Scan for the cell matching the given text and deliver its [X, Y] coordinate at center. 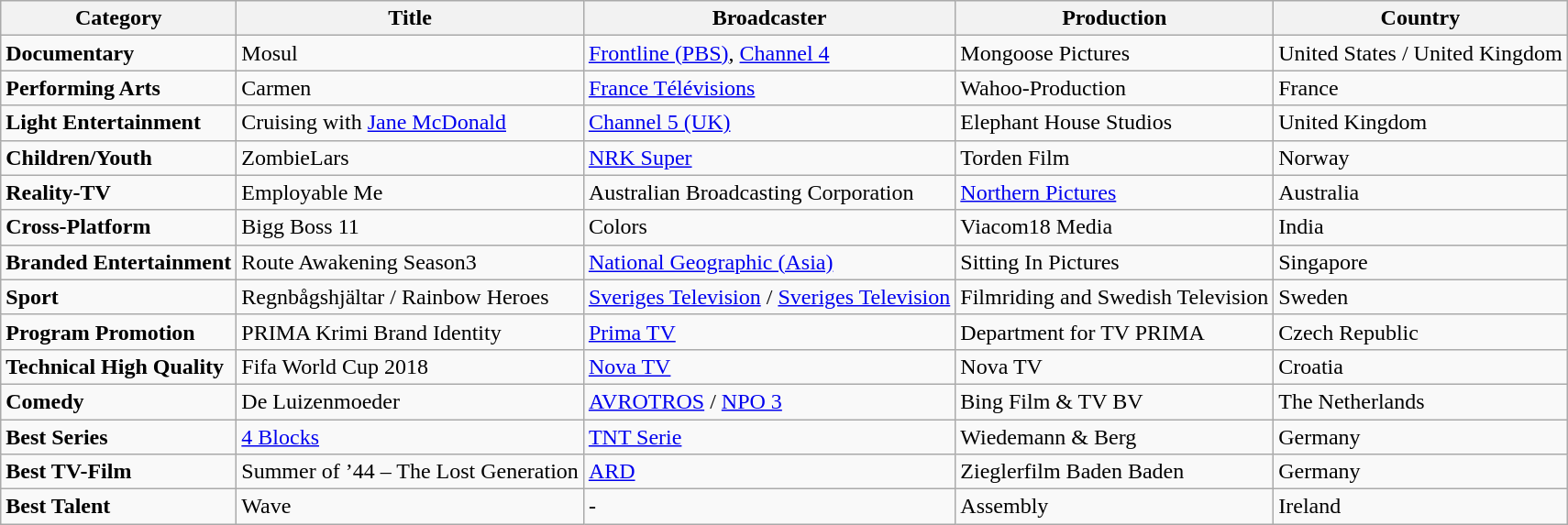
Torden Film [1115, 158]
Channel 5 (UK) [768, 123]
Mongoose Pictures [1115, 53]
Employable Me [411, 192]
Production [1115, 18]
Children/Youth [119, 158]
Wiedemann & Berg [1115, 437]
Title [411, 18]
Mosul [411, 53]
AVROTROS / NPO 3 [768, 401]
Sitting In Pictures [1115, 262]
Best Series [119, 437]
Reality-TV [119, 192]
Fifa World Cup 2018 [411, 366]
France [1420, 88]
Bigg Boss 11 [411, 227]
Summer of ’44 – The Lost Generation [411, 472]
Sport [119, 297]
Australian Broadcasting Corporation [768, 192]
Light Entertainment [119, 123]
Prima TV [768, 332]
Croatia [1420, 366]
Carmen [411, 88]
Branded Entertainment [119, 262]
National Geographic (Asia) [768, 262]
India [1420, 227]
Broadcaster [768, 18]
Category [119, 18]
Best TV-Film [119, 472]
De Luizenmoeder [411, 401]
Country [1420, 18]
Wave [411, 507]
Frontline (PBS), Channel 4 [768, 53]
Ireland [1420, 507]
United Kingdom [1420, 123]
Regnbågshjältar / Rainbow Heroes [411, 297]
NRK Super [768, 158]
Norway [1420, 158]
TNT Serie [768, 437]
Bing Film & TV BV [1115, 401]
Singapore [1420, 262]
Sveriges Television / Sveriges Television [768, 297]
Route Awakening Season3 [411, 262]
Assembly [1115, 507]
Cross-Platform [119, 227]
ARD [768, 472]
Comedy [119, 401]
4 Blocks [411, 437]
Elephant House Studios [1115, 123]
- [768, 507]
United States / United Kingdom [1420, 53]
Cruising with Jane McDonald [411, 123]
Department for TV PRIMA [1115, 332]
Wahoo-Production [1115, 88]
Czech Republic [1420, 332]
France Télévisions [768, 88]
Best Talent [119, 507]
ZombieLars [411, 158]
Northern Pictures [1115, 192]
Colors [768, 227]
The Netherlands [1420, 401]
Zieglerfilm Baden Baden [1115, 472]
Australia [1420, 192]
Program Promotion [119, 332]
PRIMA Krimi Brand Identity [411, 332]
Filmriding and Swedish Television [1115, 297]
Performing Arts [119, 88]
Technical High Quality [119, 366]
Viacom18 Media [1115, 227]
Sweden [1420, 297]
Documentary [119, 53]
